Return [X, Y] of the center of cell containing provided text 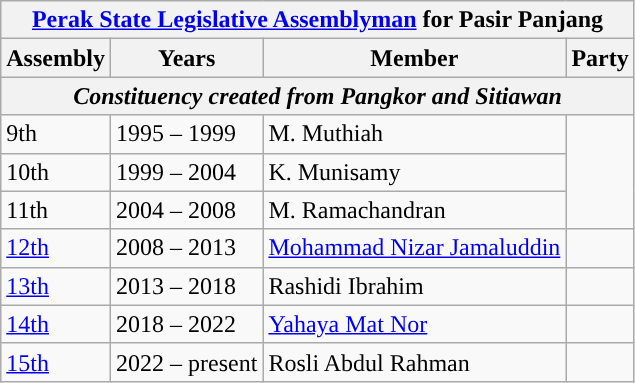
Perak State Legislative Assemblyman for Pasir Panjang [318, 20]
M. Muthiah [414, 134]
9th [56, 134]
Yahaya Mat Nor [414, 324]
Assembly [56, 58]
Mohammad Nizar Jamaluddin [414, 248]
15th [56, 362]
Constituency created from Pangkor and Sitiawan [318, 96]
1999 – 2004 [186, 172]
2004 – 2008 [186, 210]
10th [56, 172]
Rosli Abdul Rahman [414, 362]
Member [414, 58]
2008 – 2013 [186, 248]
Rashidi Ibrahim [414, 286]
Years [186, 58]
14th [56, 324]
K. Munisamy [414, 172]
Party [600, 58]
M. Ramachandran [414, 210]
12th [56, 248]
2013 – 2018 [186, 286]
1995 – 1999 [186, 134]
2022 – present [186, 362]
11th [56, 210]
2018 – 2022 [186, 324]
13th [56, 286]
